Pinpoint the cell where the given text exists, returning its [X, Y] midpoint coordinate. 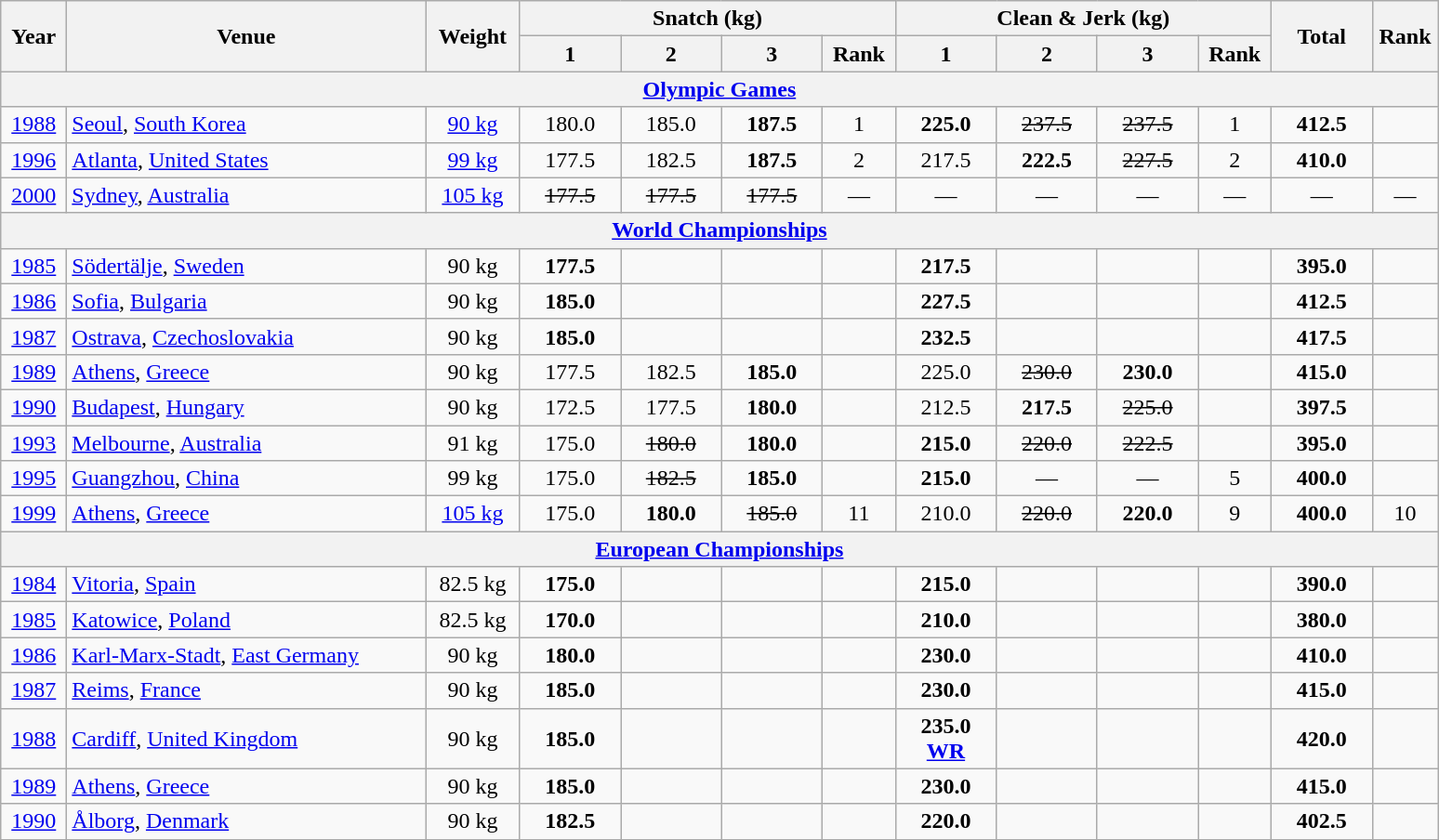
1984 [33, 584]
Total [1322, 36]
235.0 WR [946, 738]
Weight [472, 36]
390.0 [1322, 584]
172.5 [571, 407]
170.0 [571, 620]
Guangzhou, China [246, 479]
2000 [33, 195]
Cardiff, United Kingdom [246, 738]
Year [33, 36]
1993 [33, 443]
Budapest, Hungary [246, 407]
Ostrava, Czechoslovakia [246, 336]
91 kg [472, 443]
Melbourne, Australia [246, 443]
Vitoria, Spain [246, 584]
Venue [246, 36]
Karl-Marx-Stadt, East Germany [246, 655]
Atlanta, United States [246, 160]
5 [1234, 479]
Sofia, Bulgaria [246, 301]
397.5 [1322, 407]
Sydney, Australia [246, 195]
212.5 [946, 407]
Södertälje, Sweden [246, 266]
9 [1234, 514]
402.5 [1322, 821]
Katowice, Poland [246, 620]
420.0 [1322, 738]
1999 [33, 514]
Olympic Games [719, 89]
World Championships [719, 230]
232.5 [946, 336]
1995 [33, 479]
417.5 [1322, 336]
Seoul, South Korea [246, 125]
Clean & Jerk (kg) [1083, 19]
11 [859, 514]
380.0 [1322, 620]
Snatch (kg) [707, 19]
Reims, France [246, 690]
Ålborg, Denmark [246, 821]
1996 [33, 160]
10 [1406, 514]
European Championships [719, 549]
